Provide the [X, Y] coordinate of the cell's center where the given text is located.  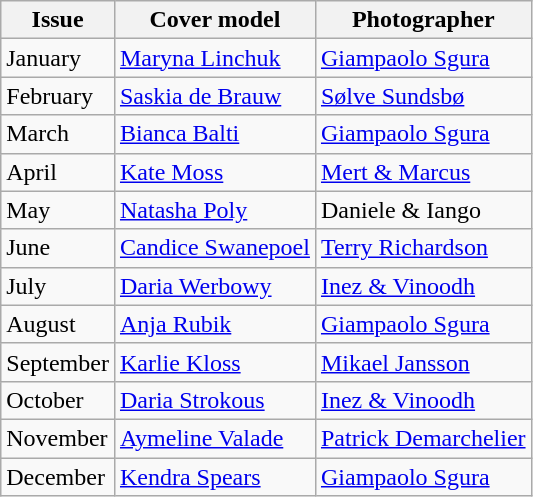
Anja Rubik [214, 324]
Maryna Linchuk [214, 58]
Sølve Sundsbø [423, 96]
November [58, 438]
Daria Werbowy [214, 286]
April [58, 172]
October [58, 400]
August [58, 324]
Natasha Poly [214, 210]
Cover model [214, 20]
Karlie Kloss [214, 362]
Daniele & Iango [423, 210]
September [58, 362]
Saskia de Brauw [214, 96]
May [58, 210]
Candice Swanepoel [214, 248]
Aymeline Valade [214, 438]
January [58, 58]
July [58, 286]
Kate Moss [214, 172]
December [58, 477]
June [58, 248]
March [58, 134]
Mikael Jansson [423, 362]
Mert & Marcus [423, 172]
Issue [58, 20]
Terry Richardson [423, 248]
Bianca Balti [214, 134]
Patrick Demarchelier [423, 438]
February [58, 96]
Kendra Spears [214, 477]
Daria Strokous [214, 400]
Photographer [423, 20]
